Identify which cell holds the provided text, then report its (x, y) central coordinate. 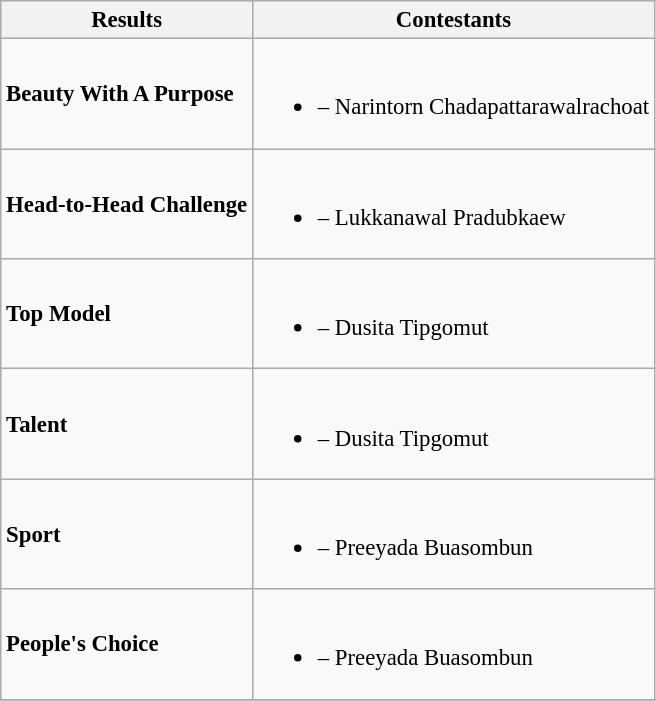
Sport (127, 534)
Head-to-Head Challenge (127, 204)
Talent (127, 424)
People's Choice (127, 644)
Results (127, 20)
– Narintorn Chadapattarawalrachoat (453, 94)
Beauty With A Purpose (127, 94)
Top Model (127, 314)
Contestants (453, 20)
– Lukkanawal Pradubkaew (453, 204)
